Search for the cell housing the specified text and yield its (x, y) center coordinate. 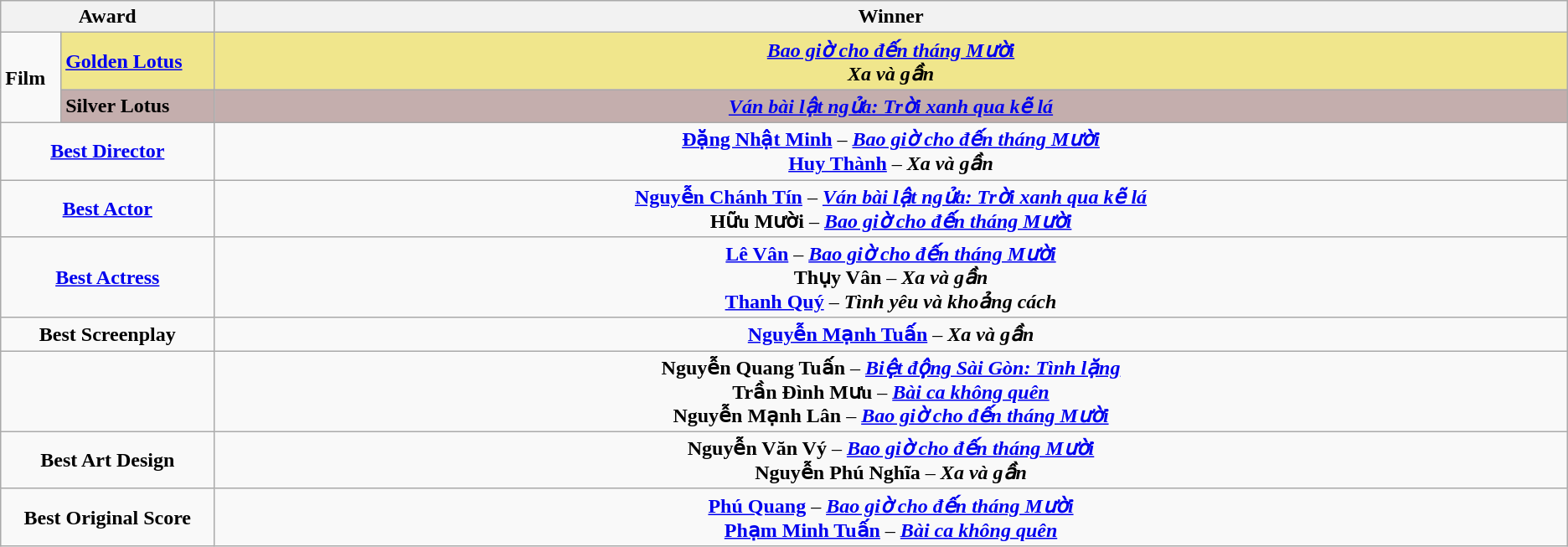
Best Director (107, 151)
Best Original Score (107, 517)
Winner (891, 17)
Phú Quang – Bao giờ cho đến tháng MườiPhạm Minh Tuấn – Bài ca không quên (891, 517)
Golden Lotus (137, 61)
Best Actor (107, 208)
Nguyễn Chánh Tín – Ván bài lật ngửa: Trời xanh qua kẽ lá Hữu Mười – Bao giờ cho đến tháng Mười (891, 208)
Ván bài lật ngửa: Trời xanh qua kẽ lá (891, 106)
Nguyễn Mạnh Tuấn – Xa và gần (891, 334)
Award (107, 17)
Đặng Nhật Minh – Bao giờ cho đến tháng MườiHuy Thành – Xa và gần (891, 151)
Nguyễn Văn Vý – Bao giờ cho đến tháng MườiNguyễn Phú Nghĩa – Xa và gần (891, 460)
Nguyễn Quang Tuấn – Biệt động Sài Gòn: Tình lặngTrần Đình Mưu – Bài ca không quênNguyễn Mạnh Lân – Bao giờ cho đến tháng Mười (891, 392)
Film (31, 78)
Lê Vân – Bao giờ cho đến tháng MườiThụy Vân – Xa và gầnThanh Quý – Tình yêu và khoảng cách (891, 278)
Best Actress (107, 278)
Bao giờ cho đến tháng MườiXa và gần (891, 61)
Silver Lotus (137, 106)
Best Screenplay (107, 334)
Best Art Design (107, 460)
